Return the [X, Y] coordinate for the center point of the cell that contains the specified text.  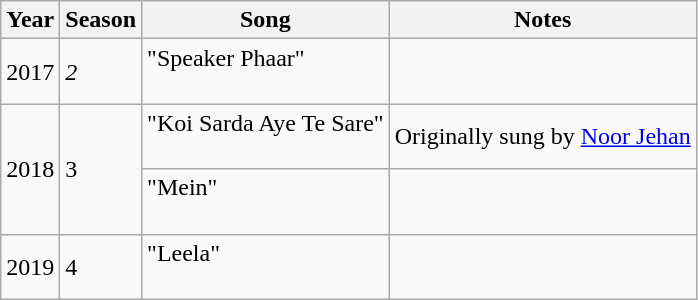
"Speaker Phaar" [266, 72]
Season [101, 20]
2018 [30, 169]
2017 [30, 72]
3 [101, 169]
Year [30, 20]
Song [266, 20]
4 [101, 266]
Notes [542, 20]
Originally sung by Noor Jehan [542, 136]
2 [101, 72]
2019 [30, 266]
"Mein" [266, 202]
"Leela" [266, 266]
"Koi Sarda Aye Te Sare" [266, 136]
